Search for the cell housing the specified text and yield its (X, Y) center coordinate. 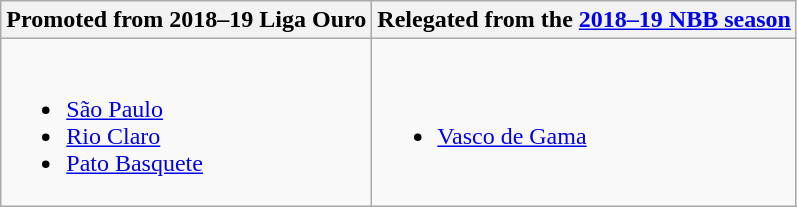
Vasco de Gama (584, 122)
Relegated from the 2018–19 NBB season (584, 20)
São PauloRio ClaroPato Basquete (186, 122)
Promoted from 2018–19 Liga Ouro (186, 20)
